Detect which cell encompasses the target text, then output its (X, Y) center coordinate. 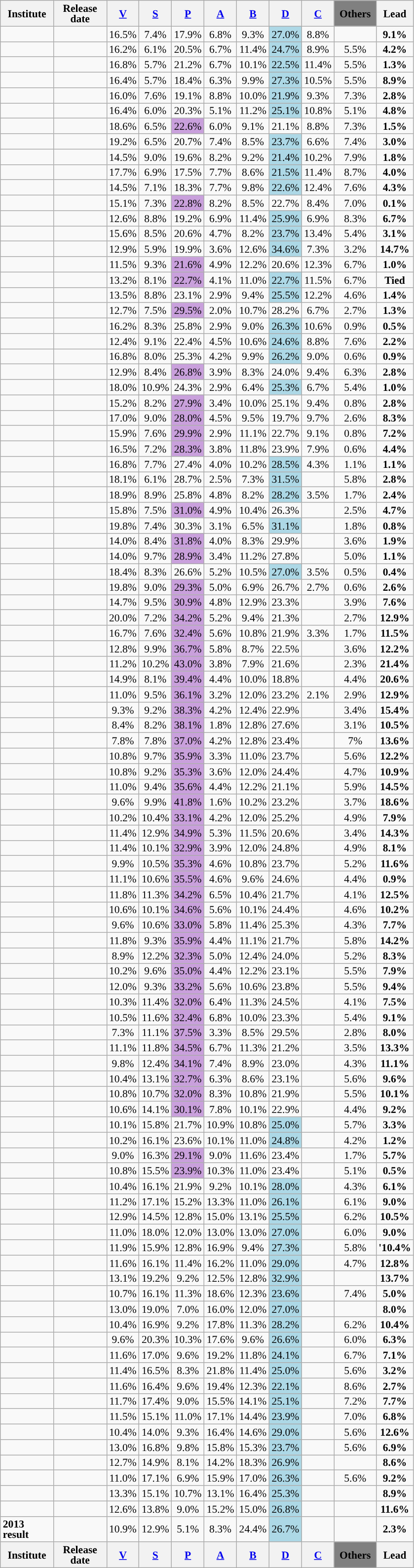
17.4% (155, 1401)
16.7% (123, 633)
22.8% (188, 203)
15.6% (123, 234)
19.6% (188, 157)
28.9% (188, 557)
35.6% (188, 787)
3.0% (395, 141)
17.9% (188, 34)
39.4% (188, 679)
23.0% (285, 1063)
13.8% (155, 1508)
34.1% (188, 1063)
'10.4% (395, 1248)
37.5% (188, 1033)
20.0% (123, 618)
Tied (395, 279)
0.1% (395, 203)
33.0% (188, 925)
18.1% (123, 480)
13.6% (395, 740)
0.4% (395, 572)
17.6% (221, 1339)
28.7% (188, 480)
2013 result (27, 1529)
19.7% (285, 418)
35.0% (188, 971)
24.7% (285, 49)
33.2% (188, 986)
16.3% (155, 1155)
31.5% (285, 480)
34.5% (188, 1048)
26.9% (285, 1463)
23.8% (285, 986)
24.5% (285, 1002)
30.1% (188, 1109)
1.6% (221, 803)
27.6% (285, 726)
19.4% (221, 1386)
41.8% (188, 803)
21.3% (285, 618)
13.4% (318, 234)
18.8% (285, 679)
13.5% (123, 295)
25.9% (285, 218)
11.7% (123, 1401)
32.3% (188, 956)
21.5% (285, 172)
1.9% (395, 541)
17.7% (123, 172)
15.3% (253, 1447)
35.5% (188, 879)
38.3% (188, 710)
13.2% (123, 279)
24.1% (285, 1355)
37.0% (188, 740)
43.0% (188, 663)
6.6% (318, 141)
14.4% (253, 1416)
18.9% (123, 495)
2.4% (395, 495)
30.9% (188, 602)
31.1% (285, 525)
2.1% (318, 695)
3.7% (355, 803)
26.1% (285, 1201)
34.9% (188, 833)
28.5% (285, 464)
27.4% (188, 464)
31.8% (188, 541)
15.4% (395, 710)
20.5% (188, 49)
29.3% (188, 587)
25.2% (285, 817)
14.6% (253, 1432)
36.1% (188, 695)
19.0% (155, 1309)
30.3% (188, 525)
27.9% (188, 403)
36.7% (188, 649)
1.2% (395, 1140)
14.3% (395, 833)
33.1% (188, 817)
1.5% (395, 126)
26.2% (285, 356)
17.5% (188, 172)
2.2% (395, 342)
29.1% (188, 1155)
2.0% (221, 311)
7% (355, 740)
17.8% (221, 1325)
28.3% (188, 449)
19.9% (188, 249)
22.1% (285, 1386)
22.4% (188, 342)
11.9% (123, 1248)
32.7% (188, 1079)
5.3% (221, 833)
27.8% (285, 557)
31.0% (188, 510)
20.7% (188, 141)
13.7% (395, 1278)
19.1% (188, 96)
1.4% (395, 295)
38.1% (188, 726)
21.8% (221, 1370)
24.3% (188, 387)
